Determine the [X, Y] coordinate at the center of the cell enclosing the given text.  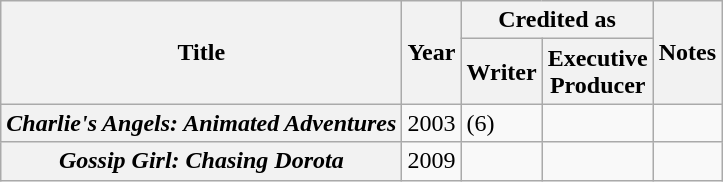
Writer [502, 72]
2003 [432, 123]
Credited as [557, 20]
Notes [687, 52]
Charlie's Angels: Animated Adventures [202, 123]
Year [432, 52]
ExecutiveProducer [598, 72]
Title [202, 52]
Gossip Girl: Chasing Dorota [202, 161]
2009 [432, 161]
(6) [502, 123]
